Extract the [x, y] coordinate from the center of the cell holding the provided text.  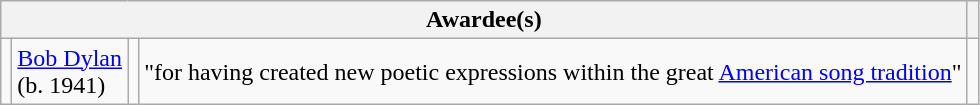
Bob Dylan(b. 1941) [70, 72]
Awardee(s) [484, 20]
"for having created new poetic expressions within the great American song tradition" [553, 72]
